Scan for the cell matching the given text and deliver its [x, y] coordinate at center. 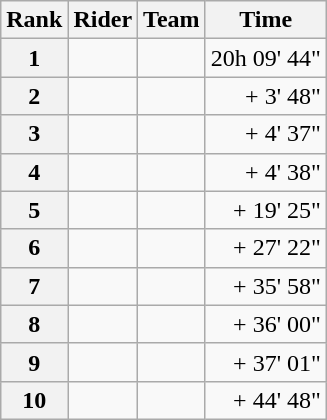
Rank [34, 20]
+ 19' 25" [266, 210]
+ 27' 22" [266, 248]
5 [34, 210]
8 [34, 324]
+ 4' 37" [266, 134]
9 [34, 362]
2 [34, 96]
4 [34, 172]
10 [34, 400]
Team [172, 20]
20h 09' 44" [266, 58]
Rider [103, 20]
+ 36' 00" [266, 324]
+ 3' 48" [266, 96]
+ 44' 48" [266, 400]
Time [266, 20]
3 [34, 134]
+ 37' 01" [266, 362]
+ 4' 38" [266, 172]
1 [34, 58]
6 [34, 248]
7 [34, 286]
+ 35' 58" [266, 286]
